Locate the cell with the specified text and output its (x, y) center coordinate. 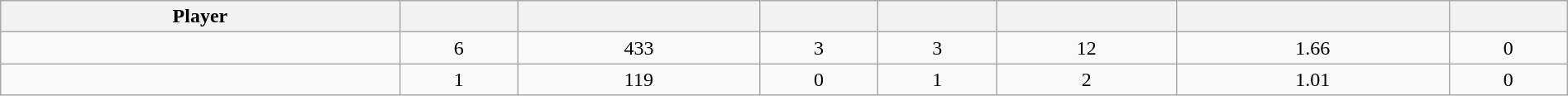
6 (458, 48)
119 (638, 79)
1.66 (1313, 48)
1.01 (1313, 79)
433 (638, 48)
2 (1087, 79)
12 (1087, 48)
Player (200, 17)
